From the cell containing the given text, extract its center point as (x, y) coordinate. 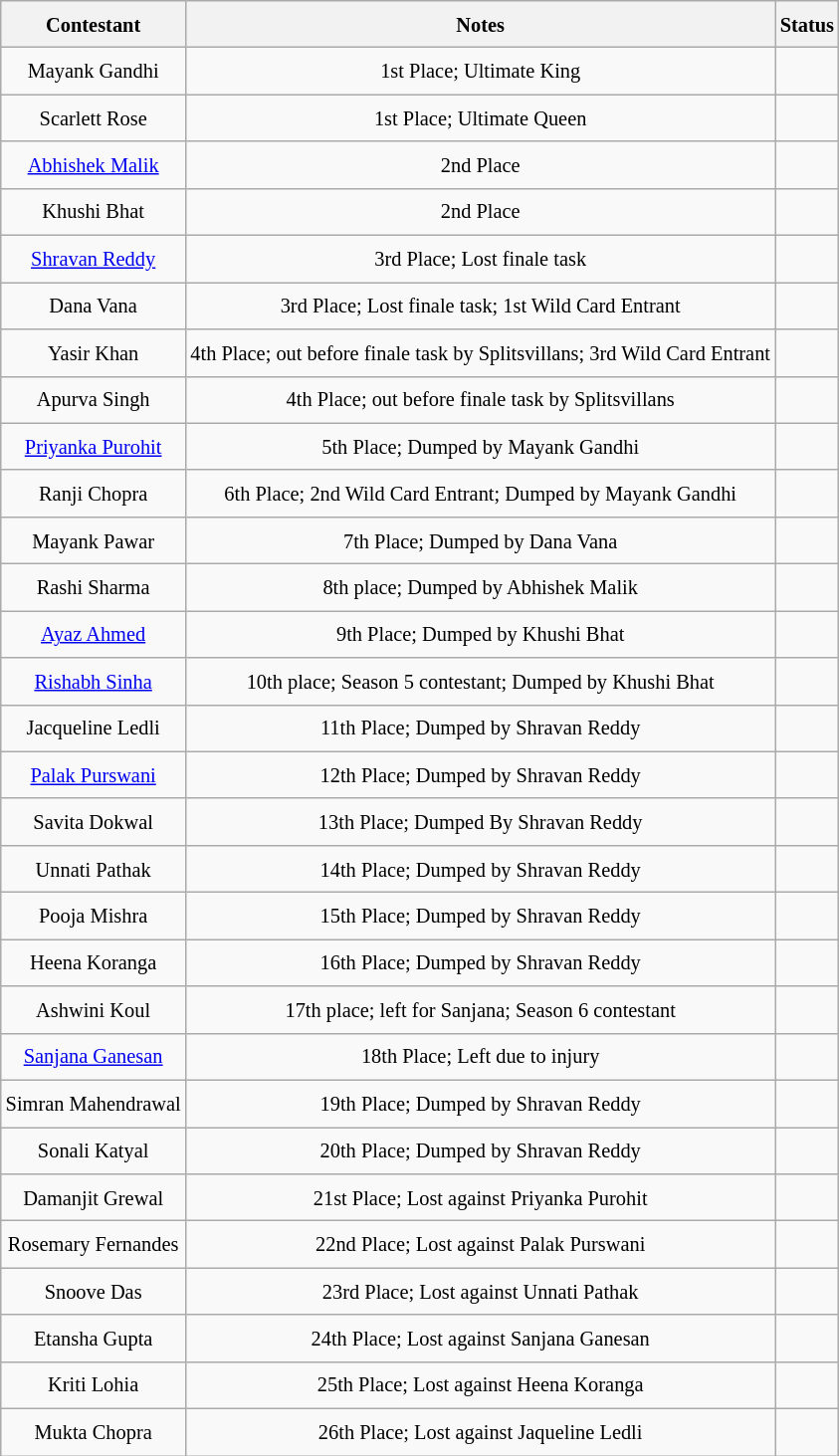
23rd Place; Lost against Unnati Pathak (481, 1292)
9th Place; Dumped by Khushi Bhat (481, 633)
Contestant (94, 24)
1st Place; Ultimate King (481, 72)
8th place; Dumped by Abhishek Malik (481, 587)
Notes (481, 24)
19th Place; Dumped by Shravan Reddy (481, 1103)
Status (807, 24)
16th Place; Dumped by Shravan Reddy (481, 961)
Apurva Singh (94, 400)
25th Place; Lost against Heena Koranga (481, 1385)
11th Place; Dumped by Shravan Reddy (481, 728)
7th Place; Dumped by Dana Vana (481, 539)
4th Place; out before finale task by Splitsvillans; 3rd Wild Card Entrant (481, 352)
Mukta Chopra (94, 1431)
Shravan Reddy (94, 259)
15th Place; Dumped by Shravan Reddy (481, 916)
Abhishek Malik (94, 165)
Simran Mahendrawal (94, 1103)
Palak Purswani (94, 774)
Etansha Gupta (94, 1338)
1st Place; Ultimate Queen (481, 117)
13th Place; Dumped By Shravan Reddy (481, 822)
Sanjana Ganesan (94, 1057)
Kriti Lohia (94, 1385)
Jacqueline Ledli (94, 728)
12th Place; Dumped by Shravan Reddy (481, 774)
Dana Vana (94, 305)
14th Place; Dumped by Shravan Reddy (481, 868)
Rosemary Fernandes (94, 1244)
22nd Place; Lost against Palak Purswani (481, 1244)
Unnati Pathak (94, 868)
Sonali Katyal (94, 1150)
18th Place; Left due to injury (481, 1057)
Yasir Khan (94, 352)
Rishabh Sinha (94, 681)
Damanjit Grewal (94, 1196)
21st Place; Lost against Priyanka Purohit (481, 1196)
Mayank Pawar (94, 539)
Ranji Chopra (94, 494)
6th Place; 2nd Wild Card Entrant; Dumped by Mayank Gandhi (481, 494)
10th place; Season 5 contestant; Dumped by Khushi Bhat (481, 681)
Heena Koranga (94, 961)
Snoove Das (94, 1292)
26th Place; Lost against Jaqueline Ledli (481, 1431)
Ashwini Koul (94, 1009)
Priyanka Purohit (94, 446)
4th Place; out before finale task by Splitsvillans (481, 400)
Ayaz Ahmed (94, 633)
Rashi Sharma (94, 587)
3rd Place; Lost finale task (481, 259)
17th place; left for Sanjana; Season 6 contestant (481, 1009)
Scarlett Rose (94, 117)
Pooja Mishra (94, 916)
Savita Dokwal (94, 822)
20th Place; Dumped by Shravan Reddy (481, 1150)
5th Place; Dumped by Mayank Gandhi (481, 446)
3rd Place; Lost finale task; 1st Wild Card Entrant (481, 305)
24th Place; Lost against Sanjana Ganesan (481, 1338)
Mayank Gandhi (94, 72)
Khushi Bhat (94, 211)
